Detect which cell encompasses the target text, then output its (x, y) center coordinate. 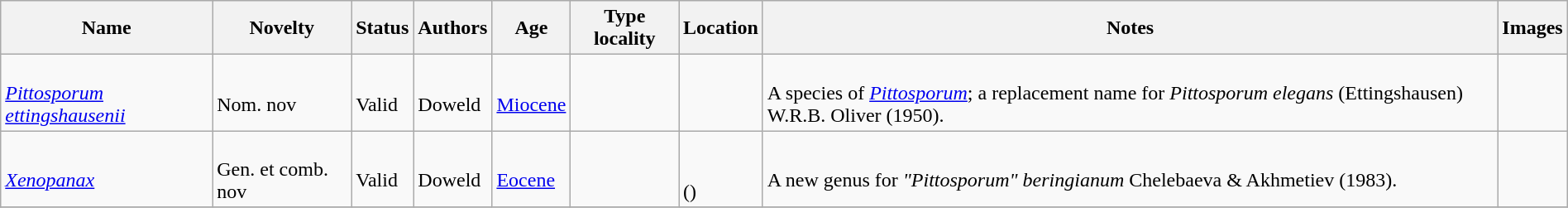
A species of Pittosporum; a replacement name for Pittosporum elegans (Ettingshausen) W.R.B. Oliver (1950). (1130, 93)
Gen. et comb. nov (282, 169)
Age (531, 28)
Novelty (282, 28)
Notes (1130, 28)
Location (721, 28)
A new genus for "Pittosporum" beringianum Chelebaeva & Akhmetiev (1983). (1130, 169)
Status (382, 28)
Images (1532, 28)
Nom. nov (282, 93)
Type locality (625, 28)
() (721, 169)
Miocene (531, 93)
Pittosporum ettingshausenii (107, 93)
Eocene (531, 169)
Authors (453, 28)
Name (107, 28)
Xenopanax (107, 169)
